Return the [X, Y] coordinate for the center point of the cell that contains the specified text.  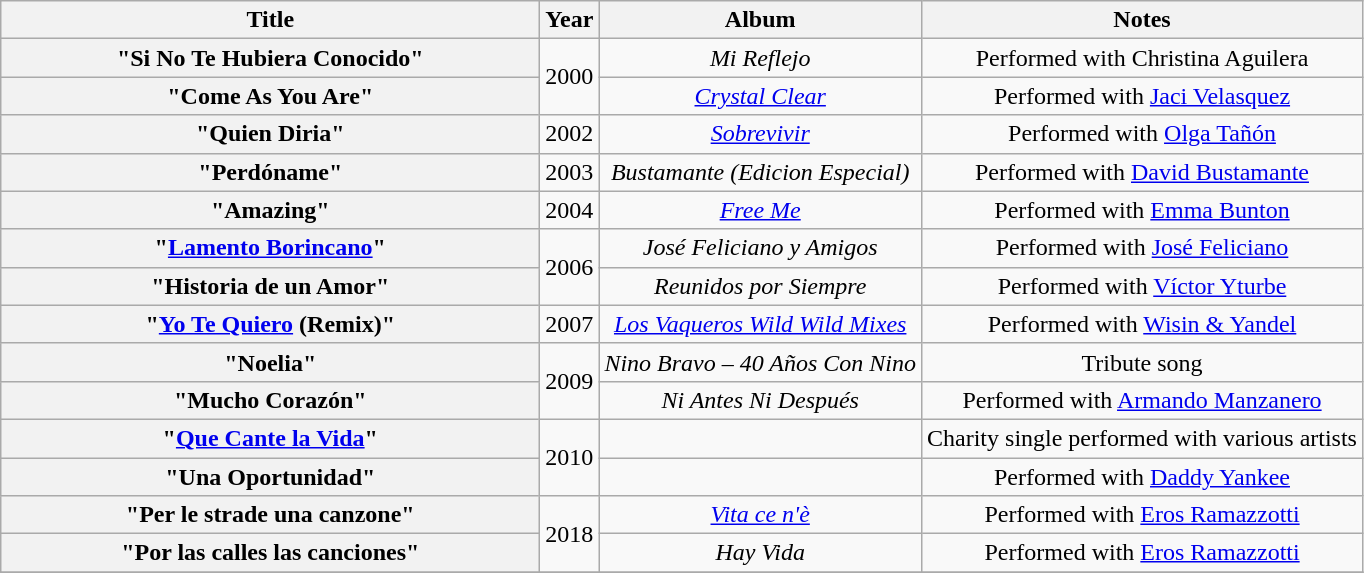
"Una Oportunidad" [270, 477]
Crystal Clear [760, 96]
Album [760, 20]
Performed with Daddy Yankee [1142, 477]
Ni Antes Ni Después [760, 400]
Tribute song [1142, 362]
José Feliciano y Amigos [760, 248]
2000 [570, 77]
"Perdóname" [270, 172]
"Quien Diria" [270, 134]
"Lamento Borincano" [270, 248]
"Come As You Are" [270, 96]
2010 [570, 457]
Performed with Víctor Yturbe [1142, 286]
Performed with Christina Aguilera [1142, 58]
Free Me [760, 210]
Performed with José Feliciano [1142, 248]
"Amazing" [270, 210]
2002 [570, 134]
Charity single performed with various artists [1142, 438]
2004 [570, 210]
"Por las calles las canciones" [270, 553]
Los Vaqueros Wild Wild Mixes [760, 324]
Performed with David Bustamante [1142, 172]
Mi Reflejo [760, 58]
Performed with Emma Bunton [1142, 210]
"Que Cante la Vida" [270, 438]
2003 [570, 172]
Reunidos por Siempre [760, 286]
Vita ce n'è [760, 515]
2006 [570, 267]
Bustamante (Edicion Especial) [760, 172]
2018 [570, 534]
Sobrevivir [760, 134]
"Yo Te Quiero (Remix)" [270, 324]
Hay Vida [760, 553]
Notes [1142, 20]
Title [270, 20]
Performed with Armando Manzanero [1142, 400]
Performed with Wisin & Yandel [1142, 324]
"Historia de un Amor" [270, 286]
Year [570, 20]
2007 [570, 324]
2009 [570, 381]
Performed with Jaci Velasquez [1142, 96]
"Per le strade una canzone" [270, 515]
"Noelia" [270, 362]
Nino Bravo – 40 Años Con Nino [760, 362]
Performed with Olga Tañón [1142, 134]
"Si No Te Hubiera Conocido" [270, 58]
"Mucho Corazón" [270, 400]
